Scan for the cell matching the given text and deliver its [x, y] coordinate at center. 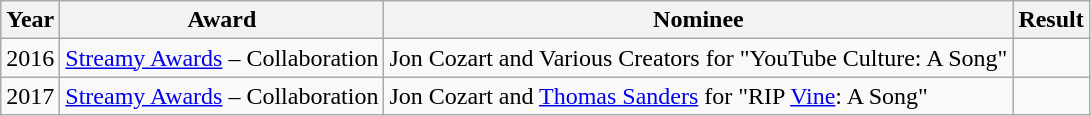
Year [30, 20]
Award [222, 20]
Jon Cozart and Thomas Sanders for "RIP Vine: A Song" [698, 96]
2017 [30, 96]
Jon Cozart and Various Creators for "YouTube Culture: A Song" [698, 58]
2016 [30, 58]
Nominee [698, 20]
Result [1051, 20]
